For the text-containing cell, return its midpoint in (x, y) coordinate format. 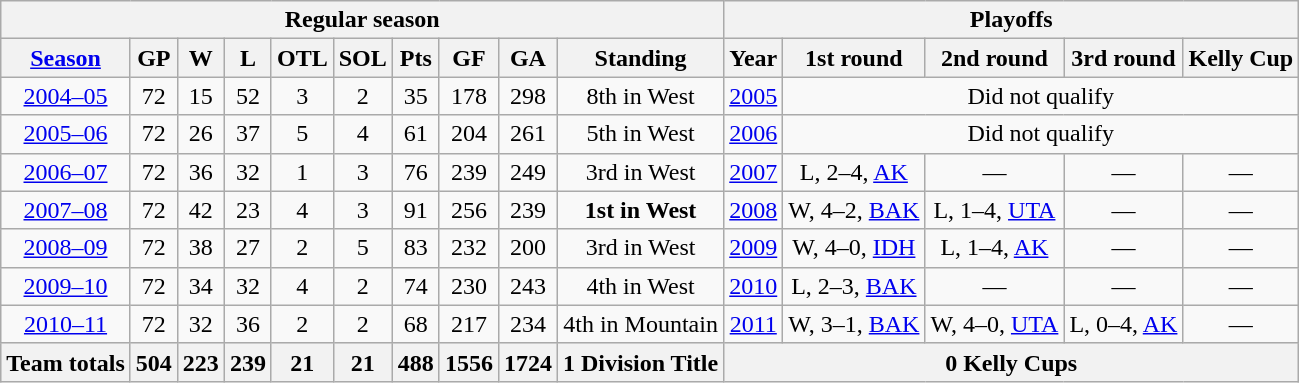
34 (200, 286)
488 (416, 362)
83 (416, 248)
SOL (362, 58)
234 (528, 324)
Standing (640, 58)
223 (200, 362)
W, 4–0, IDH (854, 248)
2005 (754, 96)
Team totals (66, 362)
2010–11 (66, 324)
2007–08 (66, 210)
2005–06 (66, 134)
178 (468, 96)
91 (416, 210)
2008 (754, 210)
4th in Mountain (640, 324)
261 (528, 134)
37 (248, 134)
243 (528, 286)
5th in West (640, 134)
200 (528, 248)
1st in West (640, 210)
2009–10 (66, 286)
L, 1–4, UTA (994, 210)
230 (468, 286)
249 (528, 172)
2006–07 (66, 172)
1556 (468, 362)
76 (416, 172)
W, 3–1, BAK (854, 324)
3rd round (1124, 58)
204 (468, 134)
Regular season (362, 20)
1 Division Title (640, 362)
W (200, 58)
61 (416, 134)
2004–05 (66, 96)
23 (248, 210)
L, 1–4, AK (994, 248)
74 (416, 286)
OTL (302, 58)
2006 (754, 134)
Kelly Cup (1241, 58)
1st round (854, 58)
2009 (754, 248)
2nd round (994, 58)
Year (754, 58)
L, 2–4, AK (854, 172)
15 (200, 96)
W, 4–2, BAK (854, 210)
2008–09 (66, 248)
217 (468, 324)
52 (248, 96)
27 (248, 248)
GA (528, 58)
26 (200, 134)
35 (416, 96)
Playoffs (1012, 20)
8th in West (640, 96)
W, 4–0, UTA (994, 324)
4th in West (640, 286)
L, 2–3, BAK (854, 286)
GF (468, 58)
2011 (754, 324)
504 (154, 362)
2007 (754, 172)
GP (154, 58)
1724 (528, 362)
0 Kelly Cups (1012, 362)
38 (200, 248)
256 (468, 210)
68 (416, 324)
Season (66, 58)
42 (200, 210)
L (248, 58)
2010 (754, 286)
Pts (416, 58)
298 (528, 96)
L, 0–4, AK (1124, 324)
232 (468, 248)
1 (302, 172)
